Pinpoint the cell where the given text exists, returning its (x, y) midpoint coordinate. 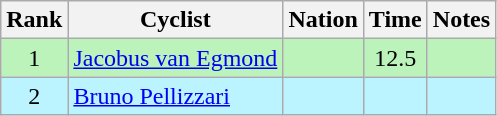
Notes (461, 20)
Cyclist (176, 20)
1 (34, 58)
Jacobus van Egmond (176, 58)
Nation (323, 20)
Time (395, 20)
12.5 (395, 58)
2 (34, 96)
Rank (34, 20)
Bruno Pellizzari (176, 96)
